Return [X, Y] of the center of cell containing provided text 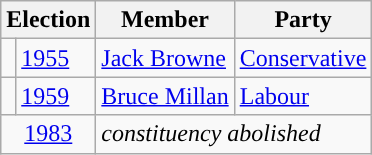
constituency abolished [234, 134]
Conservative [303, 58]
Member [165, 20]
Labour [303, 96]
Election [48, 20]
1959 [56, 96]
Bruce Millan [165, 96]
1983 [48, 134]
Jack Browne [165, 58]
Party [303, 20]
1955 [56, 58]
